Return [X, Y] of the center of cell containing provided text 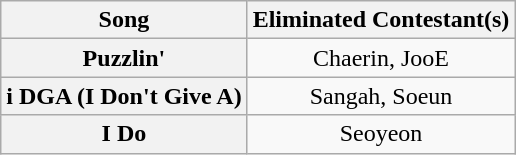
i DGA (I Don't Give A) [124, 96]
Chaerin, JooE [381, 58]
Puzzlin' [124, 58]
I Do [124, 134]
Song [124, 20]
Sangah, Soeun [381, 96]
Seoyeon [381, 134]
Eliminated Contestant(s) [381, 20]
